Return (X, Y) of the center of cell containing provided text 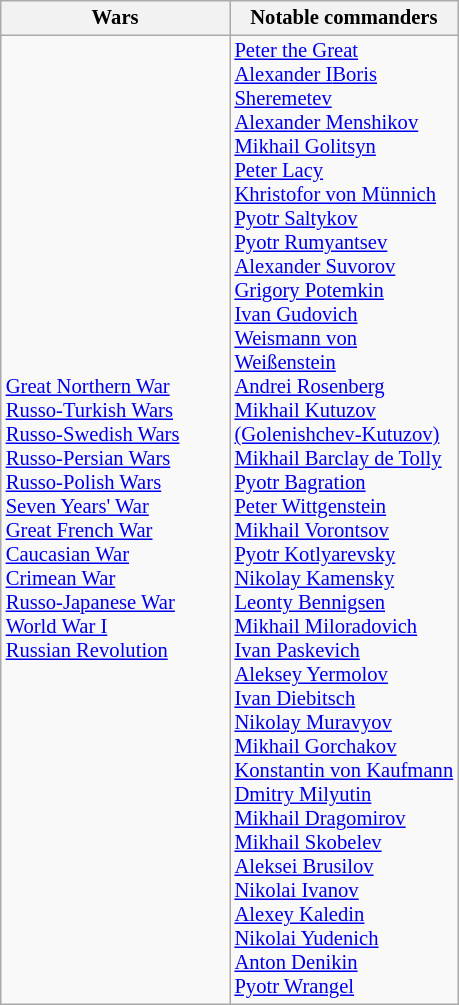
Wars (116, 18)
Notable commanders (344, 18)
